Search for the cell housing the specified text and yield its [x, y] center coordinate. 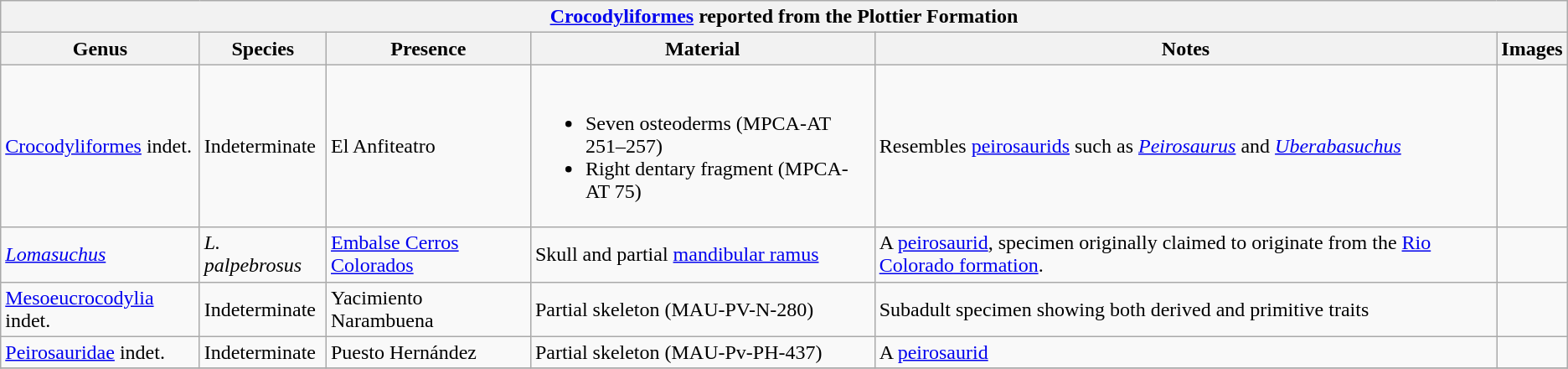
Material [702, 49]
Species [263, 49]
Seven osteoderms (MPCA-AT 251–257)Right dentary fragment (MPCA-AT 75) [702, 146]
Notes [1186, 49]
Embalse Cerros Colorados [428, 255]
Partial skeleton (MAU-Pv-PH-437) [702, 352]
Crocodyliformes indet. [101, 146]
Yacimiento Narambuena [428, 309]
El Anfiteatro [428, 146]
A peirosaurid [1186, 352]
Presence [428, 49]
Images [1532, 49]
Genus [101, 49]
L. palpebrosus [263, 255]
Subadult specimen showing both derived and primitive traits [1186, 309]
Crocodyliformes reported from the Plottier Formation [784, 17]
Puesto Hernández [428, 352]
Mesoeucrocodylia indet. [101, 309]
Peirosauridae indet. [101, 352]
Resembles peirosaurids such as Peirosaurus and Uberabasuchus [1186, 146]
Partial skeleton (MAU-PV-N-280) [702, 309]
A peirosaurid, specimen originally claimed to originate from the Rio Colorado formation. [1186, 255]
Skull and partial mandibular ramus [702, 255]
Lomasuchus [101, 255]
